Return the (x, y) coordinate for the center point of the cell that contains the specified text.  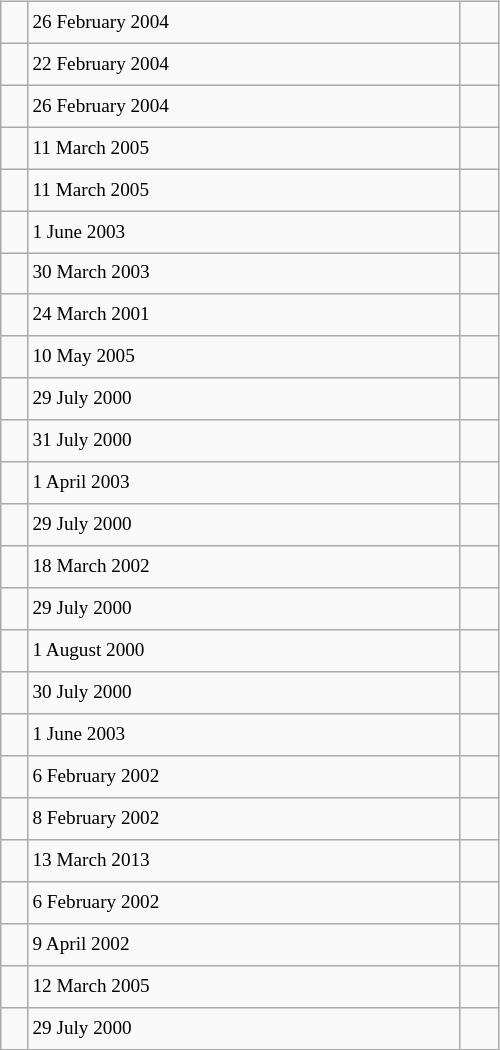
22 February 2004 (244, 64)
18 March 2002 (244, 567)
30 July 2000 (244, 693)
1 April 2003 (244, 483)
9 April 2002 (244, 944)
1 August 2000 (244, 651)
13 March 2013 (244, 861)
30 March 2003 (244, 274)
10 May 2005 (244, 357)
8 February 2002 (244, 819)
24 March 2001 (244, 315)
12 March 2005 (244, 986)
31 July 2000 (244, 441)
